Extract the [x, y] coordinate from the center of the cell holding the provided text.  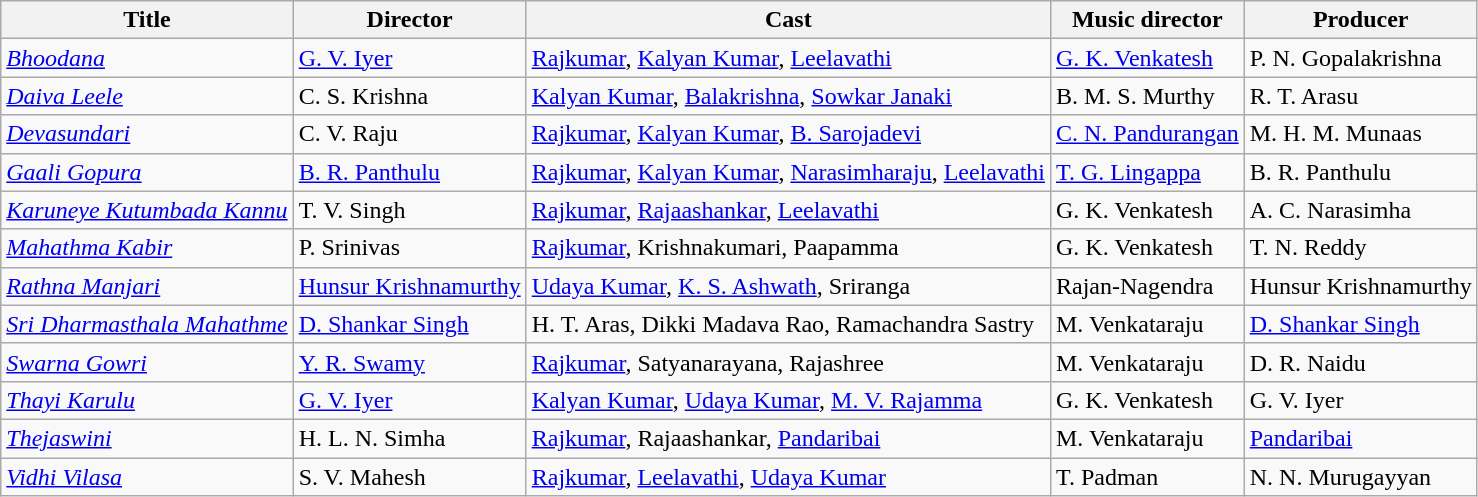
Udaya Kumar, K. S. Ashwath, Sriranga [788, 286]
T. G. Lingappa [1147, 172]
Cast [788, 20]
Thejaswini [147, 438]
Swarna Gowri [147, 362]
Music director [1147, 20]
Rajkumar, Kalyan Kumar, B. Sarojadevi [788, 134]
Rajkumar, Rajaashankar, Pandaribai [788, 438]
Sri Dharmasthala Mahathme [147, 324]
C. V. Raju [410, 134]
T. Padman [1147, 477]
Devasundari [147, 134]
P. N. Gopalakrishna [1360, 58]
Rajkumar, Leelavathi, Udaya Kumar [788, 477]
Kalyan Kumar, Udaya Kumar, M. V. Rajamma [788, 400]
Kalyan Kumar, Balakrishna, Sowkar Janaki [788, 96]
D. R. Naidu [1360, 362]
Rajkumar, Krishnakumari, Paapamma [788, 248]
Daiva Leele [147, 96]
S. V. Mahesh [410, 477]
Rajkumar, Satyanarayana, Rajashree [788, 362]
B. M. S. Murthy [1147, 96]
Y. R. Swamy [410, 362]
A. C. Narasimha [1360, 210]
Mahathma Kabir [147, 248]
C. S. Krishna [410, 96]
Bhoodana [147, 58]
Title [147, 20]
H. T. Aras, Dikki Madava Rao, Ramachandra Sastry [788, 324]
C. N. Pandurangan [1147, 134]
Pandaribai [1360, 438]
Karuneye Kutumbada Kannu [147, 210]
Rajkumar, Rajaashankar, Leelavathi [788, 210]
Rajan-Nagendra [1147, 286]
Vidhi Vilasa [147, 477]
Gaali Gopura [147, 172]
P. Srinivas [410, 248]
Thayi Karulu [147, 400]
H. L. N. Simha [410, 438]
T. V. Singh [410, 210]
Rajkumar, Kalyan Kumar, Leelavathi [788, 58]
N. N. Murugayyan [1360, 477]
M. H. M. Munaas [1360, 134]
Director [410, 20]
R. T. Arasu [1360, 96]
Rajkumar, Kalyan Kumar, Narasimharaju, Leelavathi [788, 172]
Rathna Manjari [147, 286]
Producer [1360, 20]
T. N. Reddy [1360, 248]
